Output the (x, y) coordinate of the center of the cell containing the given text.  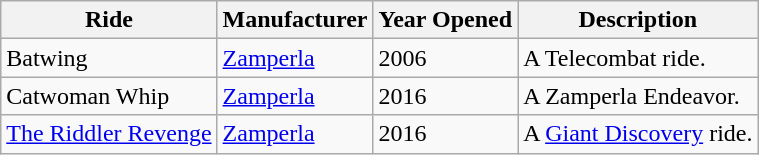
A Giant Discovery ride. (638, 134)
Year Opened (446, 20)
Manufacturer (295, 20)
The Riddler Revenge (109, 134)
Ride (109, 20)
Batwing (109, 58)
Description (638, 20)
Catwoman Whip (109, 96)
2006 (446, 58)
A Zamperla Endeavor. (638, 96)
A Telecombat ride. (638, 58)
